Pinpoint the cell where the given text exists, returning its (X, Y) midpoint coordinate. 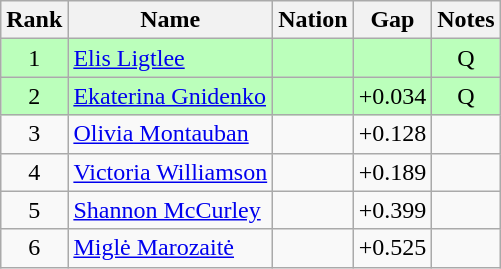
4 (34, 172)
Gap (392, 20)
5 (34, 210)
Miglė Marozaitė (170, 248)
+0.189 (392, 172)
+0.399 (392, 210)
Victoria Williamson (170, 172)
Elis Ligtlee (170, 58)
Nation (313, 20)
6 (34, 248)
Shannon McCurley (170, 210)
Name (170, 20)
Notes (466, 20)
Ekaterina Gnidenko (170, 96)
Olivia Montauban (170, 134)
3 (34, 134)
+0.034 (392, 96)
Rank (34, 20)
1 (34, 58)
+0.128 (392, 134)
+0.525 (392, 248)
2 (34, 96)
